Output the (X, Y) coordinate of the center of the cell containing the given text.  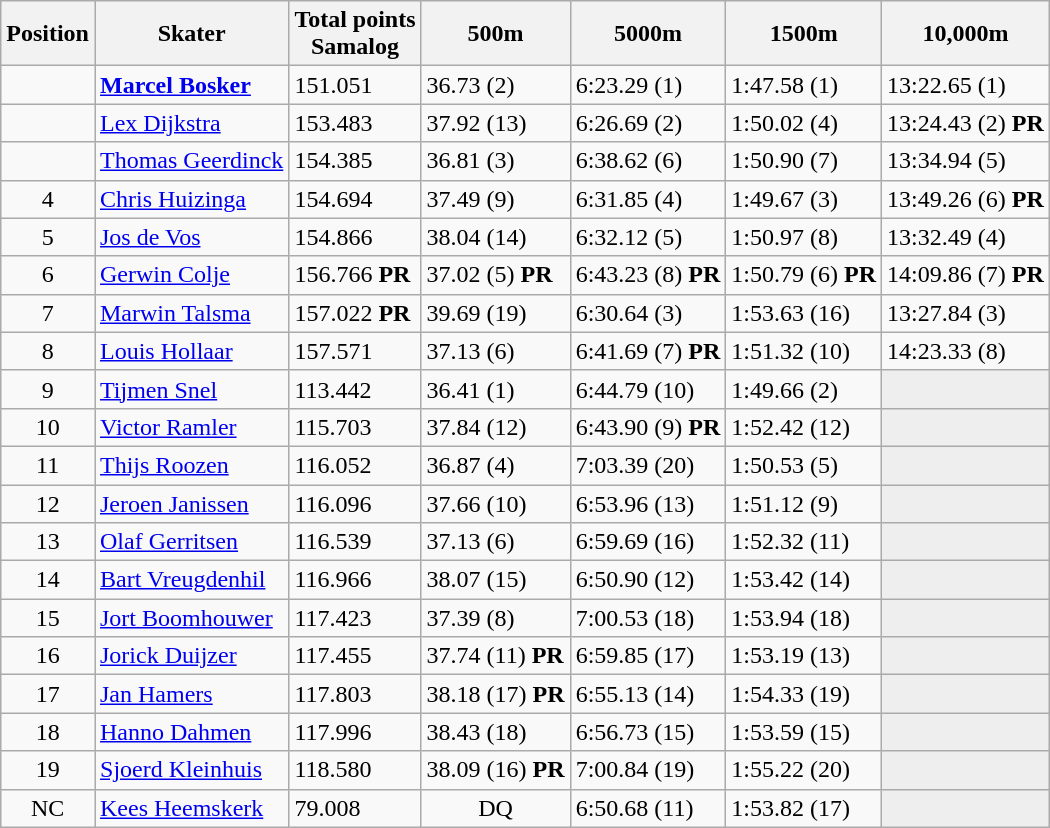
Marwin Talsma (191, 313)
Louis Hollaar (191, 351)
6:31.85 (4) (648, 199)
13 (48, 542)
6:32.12 (5) (648, 237)
38.43 (18) (496, 732)
1:50.02 (4) (804, 123)
Chris Huizinga (191, 199)
Jeroen Janissen (191, 503)
117.423 (355, 618)
1:53.42 (14) (804, 580)
37.39 (8) (496, 618)
6:23.29 (1) (648, 85)
37.92 (13) (496, 123)
6:26.69 (2) (648, 123)
6:59.85 (17) (648, 656)
6:50.68 (11) (648, 808)
14:23.33 (8) (966, 351)
6 (48, 275)
8 (48, 351)
13:24.43 (2) PR (966, 123)
19 (48, 770)
157.571 (355, 351)
1:49.67 (3) (804, 199)
1:52.32 (11) (804, 542)
Total points Samalog (355, 34)
6:56.73 (15) (648, 732)
113.442 (355, 389)
Bart Vreugdenhil (191, 580)
Olaf Gerritsen (191, 542)
1:53.59 (15) (804, 732)
115.703 (355, 427)
Gerwin Colje (191, 275)
1:53.94 (18) (804, 618)
6:30.64 (3) (648, 313)
13:27.84 (3) (966, 313)
14:09.86 (7) PR (966, 275)
1:50.53 (5) (804, 465)
Jos de Vos (191, 237)
6:44.79 (10) (648, 389)
6:50.90 (12) (648, 580)
36.87 (4) (496, 465)
37.02 (5) PR (496, 275)
13:34.94 (5) (966, 161)
1:51.32 (10) (804, 351)
13:32.49 (4) (966, 237)
38.07 (15) (496, 580)
1:50.90 (7) (804, 161)
Hanno Dahmen (191, 732)
37.49 (9) (496, 199)
Marcel Bosker (191, 85)
1:55.22 (20) (804, 770)
Jan Hamers (191, 694)
1:53.63 (16) (804, 313)
Thomas Geerdinck (191, 161)
11 (48, 465)
38.18 (17) PR (496, 694)
117.996 (355, 732)
18 (48, 732)
1:54.33 (19) (804, 694)
7:00.53 (18) (648, 618)
154.694 (355, 199)
13:22.65 (1) (966, 85)
Jort Boomhouwer (191, 618)
Skater (191, 34)
NC (48, 808)
79.008 (355, 808)
17 (48, 694)
14 (48, 580)
10 (48, 427)
6:53.96 (13) (648, 503)
DQ (496, 808)
6:59.69 (16) (648, 542)
6:38.62 (6) (648, 161)
37.84 (12) (496, 427)
37.74 (11) PR (496, 656)
6:41.69 (7) PR (648, 351)
1:53.19 (13) (804, 656)
Position (48, 34)
154.866 (355, 237)
1:52.42 (12) (804, 427)
7:03.39 (20) (648, 465)
39.69 (19) (496, 313)
1:53.82 (17) (804, 808)
12 (48, 503)
1:51.12 (9) (804, 503)
5000m (648, 34)
116.052 (355, 465)
5 (48, 237)
13:49.26 (6) PR (966, 199)
1:50.79 (6) PR (804, 275)
4 (48, 199)
36.81 (3) (496, 161)
117.803 (355, 694)
Sjoerd Kleinhuis (191, 770)
7:00.84 (19) (648, 770)
Tijmen Snel (191, 389)
38.04 (14) (496, 237)
151.051 (355, 85)
154.385 (355, 161)
36.41 (1) (496, 389)
1:47.58 (1) (804, 85)
156.766 PR (355, 275)
16 (48, 656)
Lex Dijkstra (191, 123)
10,000m (966, 34)
116.096 (355, 503)
6:43.23 (8) PR (648, 275)
1500m (804, 34)
1:50.97 (8) (804, 237)
36.73 (2) (496, 85)
118.580 (355, 770)
1:49.66 (2) (804, 389)
Kees Heemskerk (191, 808)
500m (496, 34)
153.483 (355, 123)
157.022 PR (355, 313)
Jorick Duijzer (191, 656)
15 (48, 618)
38.09 (16) PR (496, 770)
Thijs Roozen (191, 465)
6:43.90 (9) PR (648, 427)
37.66 (10) (496, 503)
9 (48, 389)
116.966 (355, 580)
117.455 (355, 656)
116.539 (355, 542)
6:55.13 (14) (648, 694)
Victor Ramler (191, 427)
7 (48, 313)
